Identify which cell holds the provided text, then report its (x, y) central coordinate. 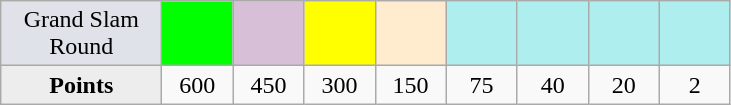
Grand Slam Round (82, 34)
75 (482, 85)
20 (624, 85)
150 (410, 85)
Points (82, 85)
2 (694, 85)
600 (198, 85)
300 (340, 85)
40 (552, 85)
450 (268, 85)
